Identify which cell holds the provided text, then report its (x, y) central coordinate. 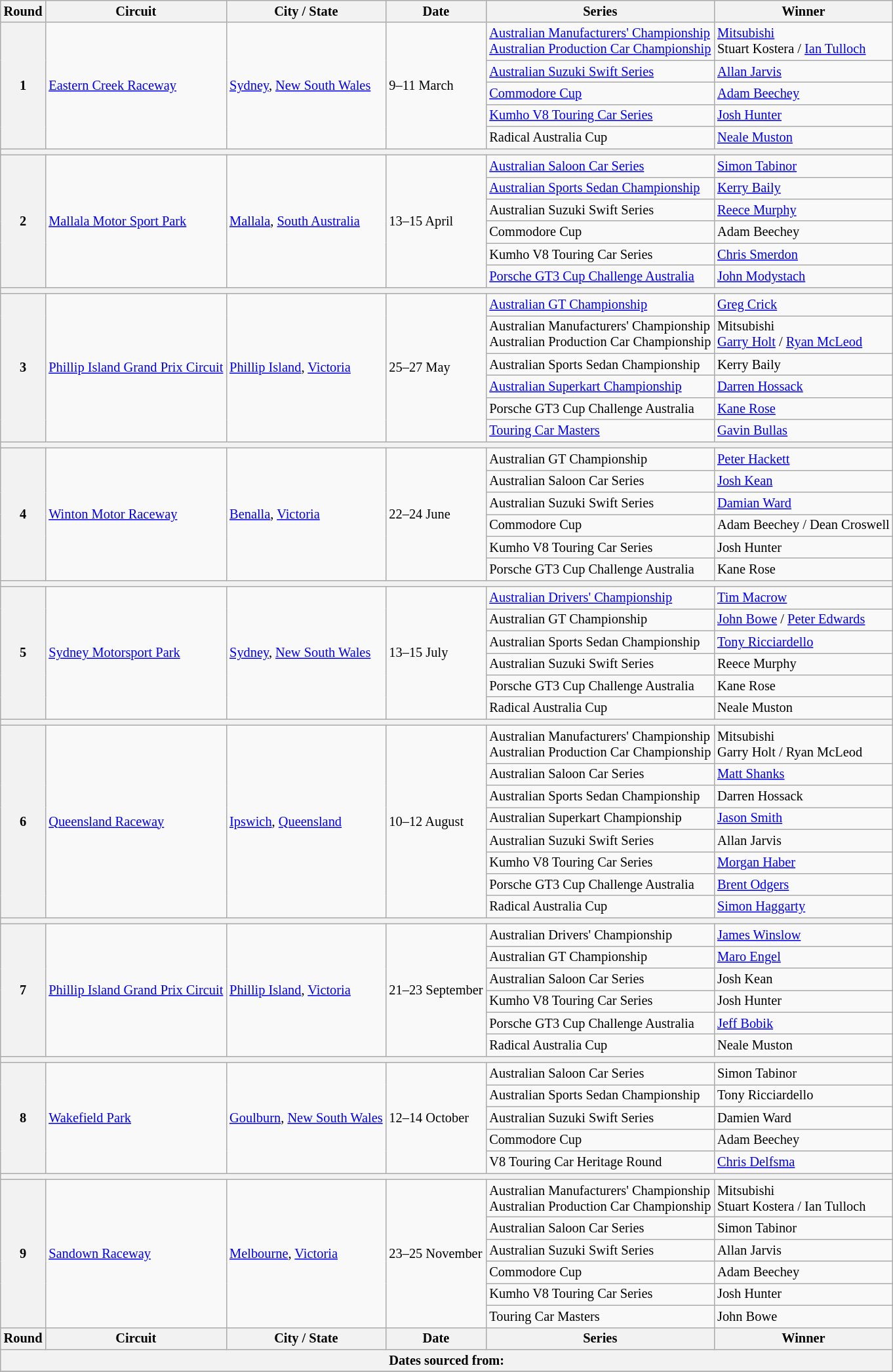
Damien Ward (803, 1118)
Adam Beechey / Dean Croswell (803, 525)
Chris Delfsma (803, 1162)
12–14 October (435, 1118)
Tim Macrow (803, 598)
Greg Crick (803, 305)
John Bowe / Peter Edwards (803, 619)
7 (24, 990)
Melbourne, Victoria (306, 1253)
Ipswich, Queensland (306, 821)
James Winslow (803, 935)
John Bowe (803, 1316)
21–23 September (435, 990)
Goulburn, New South Wales (306, 1118)
Gavin Bullas (803, 431)
Matt Shanks (803, 774)
Winton Motor Raceway (136, 514)
Mallala Motor Sport Park (136, 221)
Maro Engel (803, 957)
1 (24, 85)
Queensland Raceway (136, 821)
Damian Ward (803, 503)
John Modystach (803, 276)
Eastern Creek Raceway (136, 85)
Brent Odgers (803, 884)
8 (24, 1118)
Jason Smith (803, 818)
23–25 November (435, 1253)
Morgan Haber (803, 863)
22–24 June (435, 514)
Simon Haggarty (803, 907)
V8 Touring Car Heritage Round (600, 1162)
9 (24, 1253)
Chris Smerdon (803, 254)
Wakefield Park (136, 1118)
Mallala, South Australia (306, 221)
Benalla, Victoria (306, 514)
13–15 April (435, 221)
5 (24, 653)
9–11 March (435, 85)
4 (24, 514)
Peter Hackett (803, 459)
13–15 July (435, 653)
6 (24, 821)
2 (24, 221)
Sydney Motorsport Park (136, 653)
3 (24, 368)
Sandown Raceway (136, 1253)
Dates sourced from: (447, 1360)
25–27 May (435, 368)
10–12 August (435, 821)
Jeff Bobik (803, 1023)
